Provide the [x, y] coordinate of the cell's center where the given text is located.  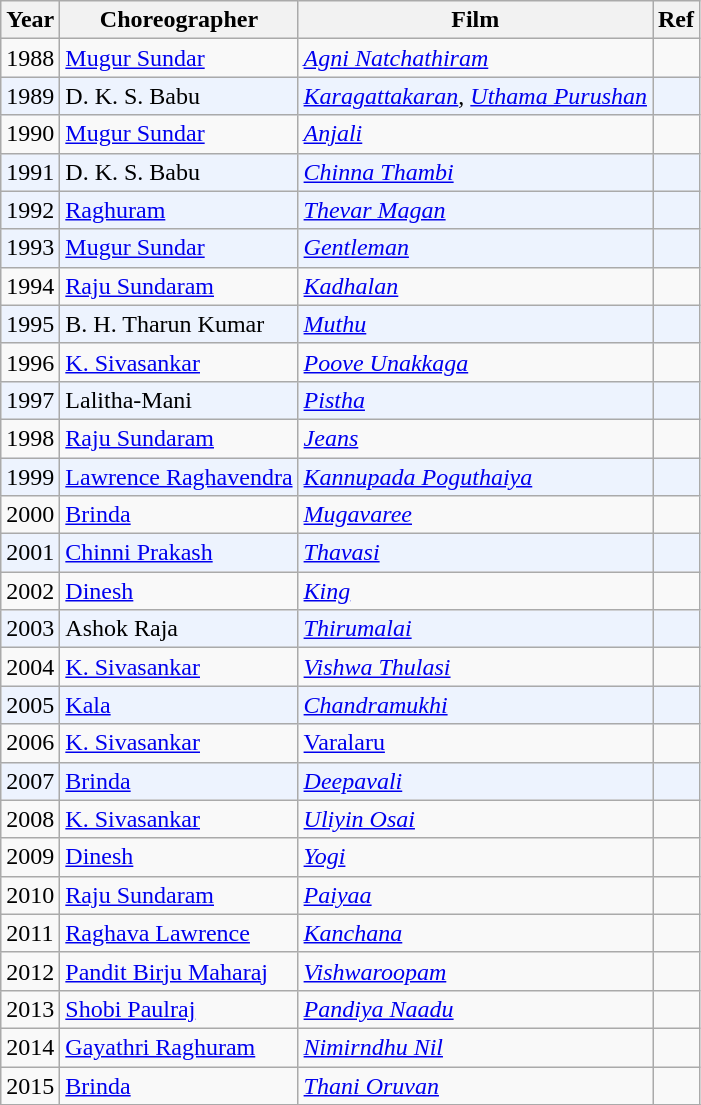
Yogi [475, 857]
1999 [30, 477]
1996 [30, 362]
Thevar Magan [475, 210]
1995 [30, 324]
1994 [30, 286]
Chandramukhi [475, 705]
Vishwaroopam [475, 971]
Uliyin Osai [475, 819]
2006 [30, 743]
Agni Natchathiram [475, 58]
Kanchana [475, 933]
1997 [30, 400]
Lawrence Raghavendra [179, 477]
Poove Unakkaga [475, 362]
1993 [30, 248]
2001 [30, 553]
King [475, 591]
2013 [30, 1009]
2012 [30, 971]
1989 [30, 96]
2009 [30, 857]
Muthu [475, 324]
Thavasi [475, 553]
2003 [30, 629]
2015 [30, 1085]
Deepavali [475, 781]
1998 [30, 438]
B. H. Tharun Kumar [179, 324]
1990 [30, 134]
Raghava Lawrence [179, 933]
Nimirndhu Nil [475, 1047]
2004 [30, 667]
2000 [30, 515]
Karagattakaran, Uthama Purushan [475, 96]
2005 [30, 705]
2002 [30, 591]
2010 [30, 895]
Thani Oruvan [475, 1085]
Ashok Raja [179, 629]
Pandit Birju Maharaj [179, 971]
Vishwa Thulasi [475, 667]
2007 [30, 781]
Thirumalai [475, 629]
Jeans [475, 438]
2008 [30, 819]
Kala [179, 705]
2011 [30, 933]
1988 [30, 58]
Gentleman [475, 248]
Lalitha-Mani [179, 400]
Kadhalan [475, 286]
Chinni Prakash [179, 553]
Shobi Paulraj [179, 1009]
2014 [30, 1047]
Ref [676, 20]
Pistha [475, 400]
1991 [30, 172]
1992 [30, 210]
Mugavaree [475, 515]
Kannupada Poguthaiya [475, 477]
Choreographer [179, 20]
Paiyaa [475, 895]
Gayathri Raghuram [179, 1047]
Raghuram [179, 210]
Chinna Thambi [475, 172]
Varalaru [475, 743]
Film [475, 20]
Year [30, 20]
Anjali [475, 134]
Pandiya Naadu [475, 1009]
